Output the [X, Y] coordinate of the center of the cell containing the given text.  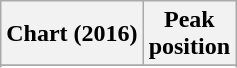
Peak position [189, 34]
Chart (2016) [72, 34]
